For the text-containing cell, return its midpoint in [X, Y] coordinate format. 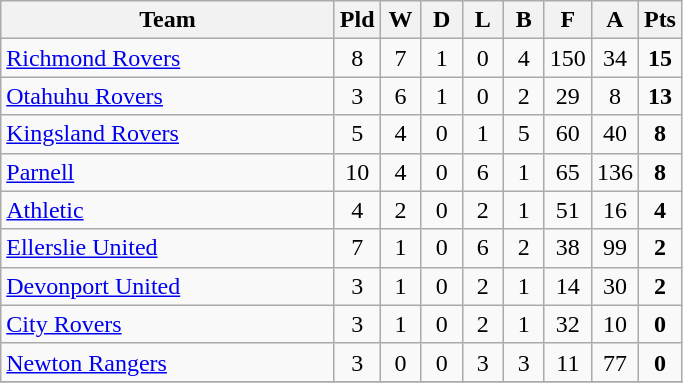
77 [614, 362]
65 [568, 172]
B [524, 20]
Devonport United [168, 286]
Pts [660, 20]
13 [660, 96]
A [614, 20]
Richmond Rovers [168, 58]
14 [568, 286]
Otahuhu Rovers [168, 96]
Kingsland Rovers [168, 134]
City Rovers [168, 324]
99 [614, 248]
Pld [357, 20]
16 [614, 210]
Newton Rangers [168, 362]
38 [568, 248]
Athletic [168, 210]
30 [614, 286]
32 [568, 324]
60 [568, 134]
15 [660, 58]
150 [568, 58]
W [400, 20]
11 [568, 362]
40 [614, 134]
Team [168, 20]
34 [614, 58]
Parnell [168, 172]
D [442, 20]
51 [568, 210]
29 [568, 96]
136 [614, 172]
Ellerslie United [168, 248]
F [568, 20]
L [482, 20]
